Scan for the cell matching the given text and deliver its [X, Y] coordinate at center. 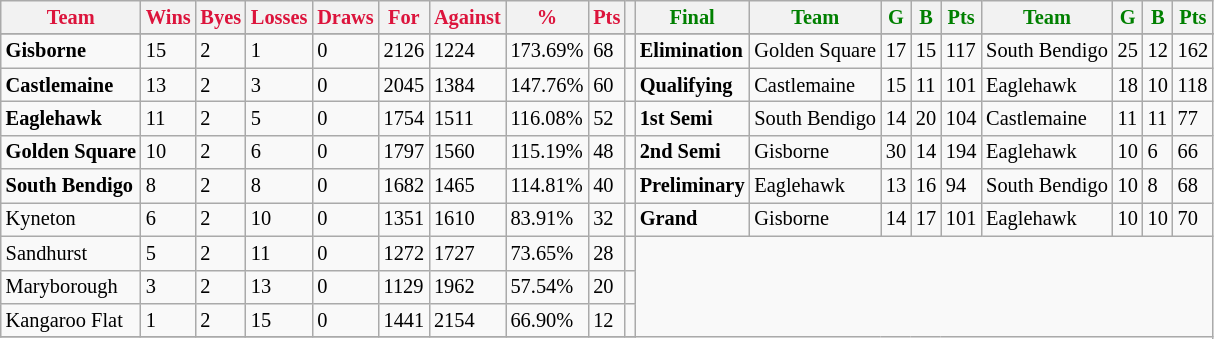
114.81% [548, 186]
60 [606, 85]
30 [896, 152]
116.08% [548, 118]
48 [606, 152]
73.65% [548, 253]
1682 [404, 186]
Qualifying [692, 85]
1441 [404, 320]
162 [1193, 51]
Maryborough [71, 287]
Preliminary [692, 186]
1351 [404, 219]
94 [961, 186]
Wins [168, 17]
70 [1193, 219]
1st Semi [692, 118]
57.54% [548, 287]
Kyneton [71, 219]
2045 [404, 85]
2nd Semi [692, 152]
For [404, 17]
1272 [404, 253]
Against [468, 17]
25 [1128, 51]
Elimination [692, 51]
115.19% [548, 152]
2126 [404, 51]
32 [606, 219]
66.90% [548, 320]
40 [606, 186]
1560 [468, 152]
77 [1193, 118]
1962 [468, 287]
Draws [345, 17]
Grand [692, 219]
Byes [221, 17]
194 [961, 152]
66 [1193, 152]
83.91% [548, 219]
117 [961, 51]
Sandhurst [71, 253]
18 [1128, 85]
1727 [468, 253]
1610 [468, 219]
Losses [279, 17]
% [548, 17]
1129 [404, 287]
1384 [468, 85]
104 [961, 118]
1224 [468, 51]
1465 [468, 186]
1797 [404, 152]
1754 [404, 118]
52 [606, 118]
118 [1193, 85]
2154 [468, 320]
Kangaroo Flat [71, 320]
16 [926, 186]
173.69% [548, 51]
147.76% [548, 85]
1511 [468, 118]
Final [692, 17]
28 [606, 253]
